Return (X, Y) of the center of cell containing provided text 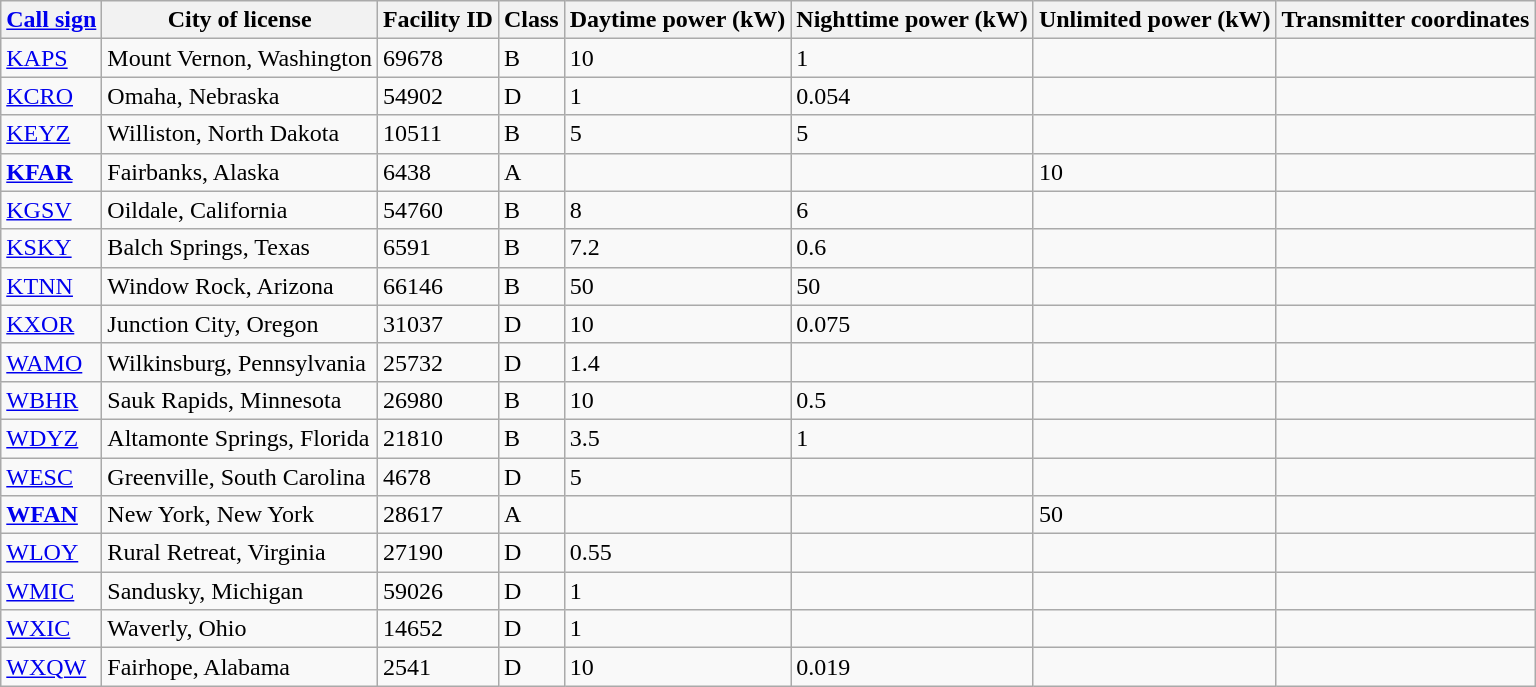
KTNN (52, 286)
54760 (438, 210)
Greenville, South Carolina (240, 477)
6 (912, 210)
0.5 (912, 400)
City of license (240, 20)
59026 (438, 591)
0.019 (912, 667)
WFAN (52, 515)
Williston, North Dakota (240, 134)
Daytime power (kW) (678, 20)
New York, New York (240, 515)
0.075 (912, 324)
Oildale, California (240, 210)
KGSV (52, 210)
Omaha, Nebraska (240, 96)
21810 (438, 438)
4678 (438, 477)
Unlimited power (kW) (1154, 20)
31037 (438, 324)
Class (531, 20)
1.4 (678, 362)
6438 (438, 172)
0.55 (678, 553)
8 (678, 210)
Wilkinsburg, Pennsylvania (240, 362)
WXIC (52, 629)
WMIC (52, 591)
WDYZ (52, 438)
KXOR (52, 324)
WLOY (52, 553)
Fairbanks, Alaska (240, 172)
KSKY (52, 248)
Call sign (52, 20)
Balch Springs, Texas (240, 248)
0.6 (912, 248)
54902 (438, 96)
KEYZ (52, 134)
WBHR (52, 400)
27190 (438, 553)
66146 (438, 286)
Sauk Rapids, Minnesota (240, 400)
0.054 (912, 96)
KAPS (52, 58)
KCRO (52, 96)
3.5 (678, 438)
25732 (438, 362)
28617 (438, 515)
KFAR (52, 172)
Mount Vernon, Washington (240, 58)
Nighttime power (kW) (912, 20)
Facility ID (438, 20)
Window Rock, Arizona (240, 286)
Junction City, Oregon (240, 324)
Altamonte Springs, Florida (240, 438)
Waverly, Ohio (240, 629)
Sandusky, Michigan (240, 591)
Rural Retreat, Virginia (240, 553)
7.2 (678, 248)
WESC (52, 477)
14652 (438, 629)
WAMO (52, 362)
10511 (438, 134)
2541 (438, 667)
Fairhope, Alabama (240, 667)
26980 (438, 400)
6591 (438, 248)
WXQW (52, 667)
Transmitter coordinates (1406, 20)
69678 (438, 58)
